For the text-containing cell, return its midpoint in [x, y] coordinate format. 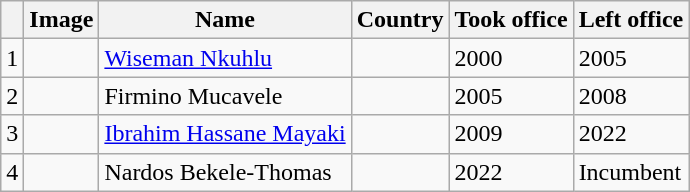
Nardos Bekele-Thomas [225, 172]
Incumbent [631, 172]
3 [12, 134]
Left office [631, 20]
2000 [511, 58]
Country [400, 20]
Wiseman Nkuhlu [225, 58]
Firmino Mucavele [225, 96]
Ibrahim Hassane Mayaki [225, 134]
2008 [631, 96]
2 [12, 96]
2009 [511, 134]
Took office [511, 20]
1 [12, 58]
Name [225, 20]
4 [12, 172]
Image [62, 20]
